For the text-containing cell, return its midpoint in [X, Y] coordinate format. 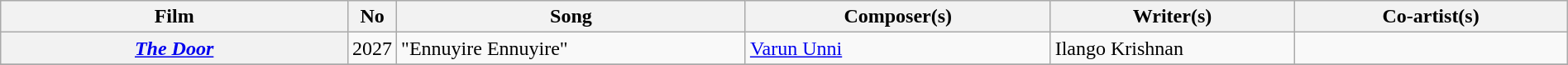
No [372, 17]
Film [174, 17]
Ilango Krishnan [1173, 48]
Composer(s) [898, 17]
Varun Unni [898, 48]
Song [571, 17]
Writer(s) [1173, 17]
"Ennuyire Ennuyire" [571, 48]
2027 [372, 48]
The Door [174, 48]
Co-artist(s) [1431, 17]
